Extract the [X, Y] coordinate from the center of the cell holding the provided text.  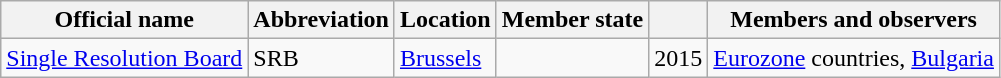
Member state [572, 20]
Official name [124, 20]
Abbreviation [322, 20]
Members and observers [854, 20]
2015 [678, 58]
Eurozone countries, Bulgaria [854, 58]
Location [445, 20]
Single Resolution Board [124, 58]
SRB [322, 58]
Brussels [445, 58]
